For the text-containing cell, return its midpoint in (X, Y) coordinate format. 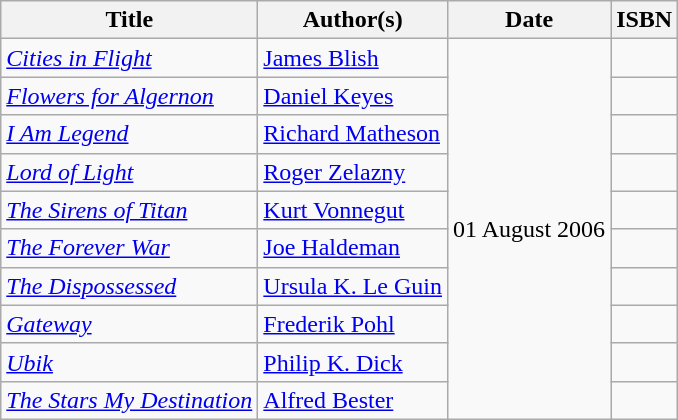
James Blish (353, 58)
I Am Legend (130, 134)
The Dispossessed (130, 286)
Ubik (130, 362)
ISBN (644, 20)
The Sirens of Titan (130, 210)
Ursula K. Le Guin (353, 286)
Joe Haldeman (353, 248)
Philip K. Dick (353, 362)
Daniel Keyes (353, 96)
Kurt Vonnegut (353, 210)
Title (130, 20)
01 August 2006 (530, 230)
Cities in Flight (130, 58)
Lord of Light (130, 172)
The Stars My Destination (130, 400)
Author(s) (353, 20)
Roger Zelazny (353, 172)
Alfred Bester (353, 400)
Richard Matheson (353, 134)
Flowers for Algernon (130, 96)
Gateway (130, 324)
The Forever War (130, 248)
Date (530, 20)
Frederik Pohl (353, 324)
